Scan for the cell matching the given text and deliver its (x, y) coordinate at center. 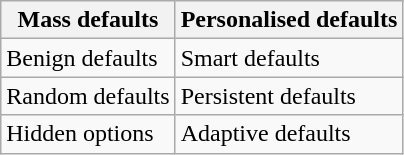
Random defaults (88, 96)
Persistent defaults (289, 96)
Adaptive defaults (289, 134)
Smart defaults (289, 58)
Hidden options (88, 134)
Mass defaults (88, 20)
Benign defaults (88, 58)
Personalised defaults (289, 20)
